Locate the cell with the specified text and output its [x, y] center coordinate. 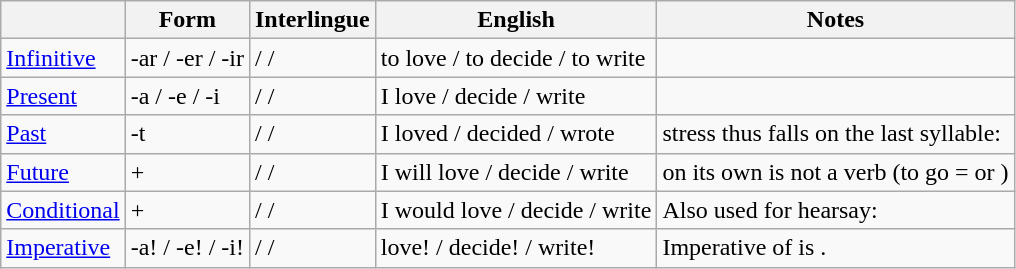
Past [63, 134]
Form [187, 20]
Future [63, 172]
to love / to decide / to write [516, 58]
stress thus falls on the last syllable: [836, 134]
Interlingue [312, 20]
I love / decide / write [516, 96]
English [516, 20]
Infinitive [63, 58]
Also used for hearsay: [836, 210]
on its own is not a verb (to go = or ) [836, 172]
Notes [836, 20]
-a! / -e! / -i! [187, 248]
Imperative of is . [836, 248]
I would love / decide / write [516, 210]
I will love / decide / write [516, 172]
-ar / -er / -ir [187, 58]
I loved / decided / wrote [516, 134]
-a / -e / -i [187, 96]
Imperative [63, 248]
-t [187, 134]
Conditional [63, 210]
Present [63, 96]
love! / decide! / write! [516, 248]
